Capture the cell that displays the provided text and extract its (x, y) central coordinate. 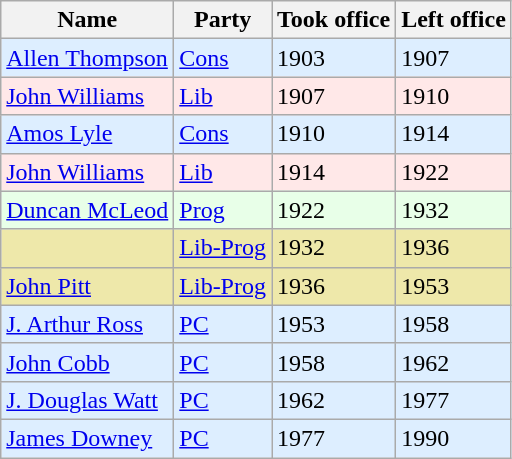
Took office (334, 20)
James Downey (88, 438)
Duncan McLeod (88, 210)
1903 (334, 58)
J. Arthur Ross (88, 324)
Prog (223, 210)
J. Douglas Watt (88, 400)
Party (223, 20)
Amos Lyle (88, 134)
John Cobb (88, 362)
1990 (454, 438)
Name (88, 20)
Left office (454, 20)
John Pitt (88, 286)
Allen Thompson (88, 58)
